For the text-containing cell, return its midpoint in [x, y] coordinate format. 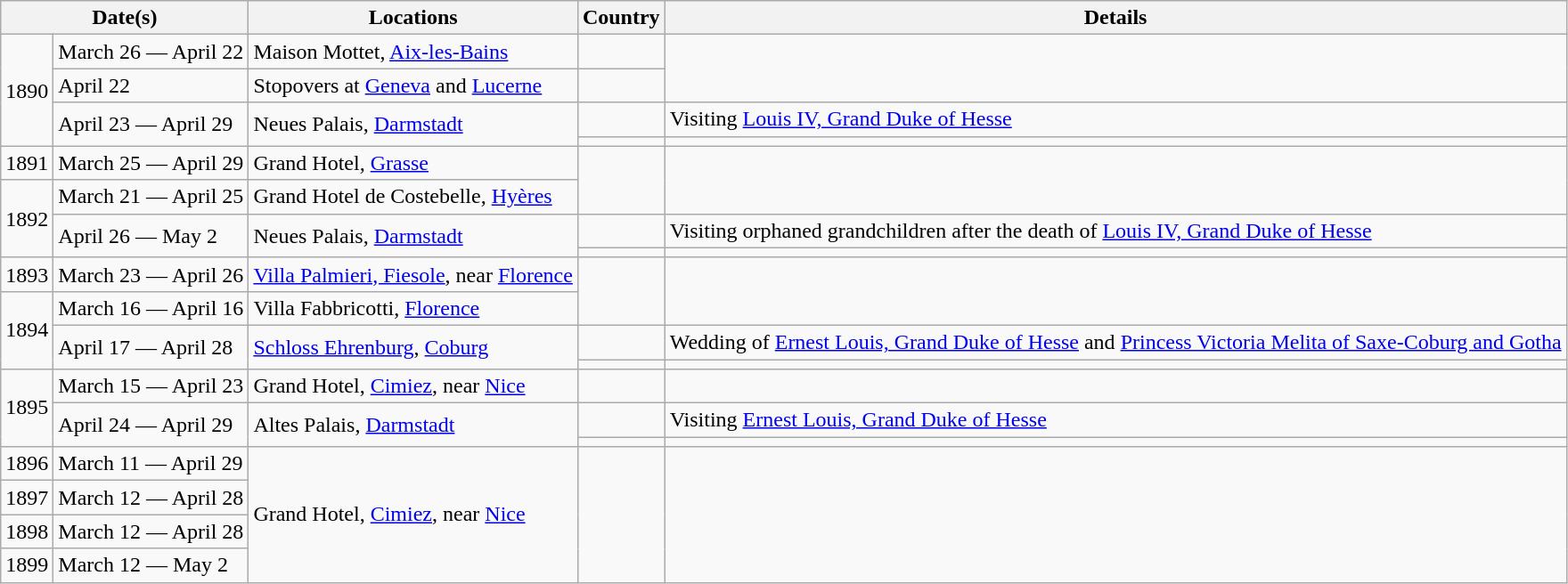
April 17 — April 28 [151, 347]
March 11 — April 29 [151, 464]
March 25 — April 29 [151, 163]
Schloss Ehrenburg, Coburg [413, 347]
Grand Hotel, Grasse [413, 163]
Maison Mottet, Aix-les-Bains [413, 52]
1891 [27, 163]
April 24 — April 29 [151, 426]
March 16 — April 16 [151, 308]
April 23 — April 29 [151, 125]
Locations [413, 18]
March 26 — April 22 [151, 52]
March 15 — April 23 [151, 386]
Country [621, 18]
Altes Palais, Darmstadt [413, 426]
1896 [27, 464]
1895 [27, 408]
1899 [27, 565]
Stopovers at Geneva and Lucerne [413, 85]
March 21 — April 25 [151, 197]
1890 [27, 91]
Visiting orphaned grandchildren after the death of Louis IV, Grand Duke of Hesse [1115, 231]
Villa Fabbricotti, Florence [413, 308]
Date(s) [125, 18]
April 26 — May 2 [151, 235]
1897 [27, 498]
Grand Hotel de Costebelle, Hyères [413, 197]
Details [1115, 18]
Visiting Ernest Louis, Grand Duke of Hesse [1115, 420]
1892 [27, 219]
1893 [27, 274]
April 22 [151, 85]
March 12 — May 2 [151, 565]
1898 [27, 531]
Villa Palmieri, Fiesole, near Florence [413, 274]
March 23 — April 26 [151, 274]
Visiting Louis IV, Grand Duke of Hesse [1115, 119]
Wedding of Ernest Louis, Grand Duke of Hesse and Princess Victoria Melita of Saxe-Coburg and Gotha [1115, 342]
1894 [27, 329]
